Locate the cell with the specified text and output its (X, Y) center coordinate. 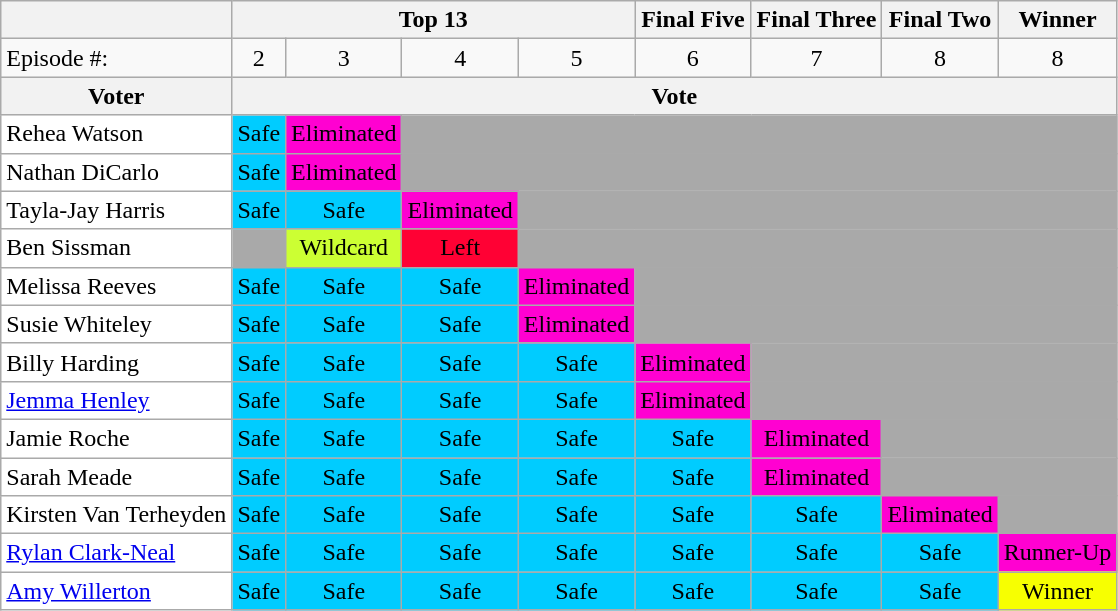
Rylan Clark-Neal (116, 553)
Amy Willerton (116, 591)
Final Two (940, 20)
3 (344, 58)
Voter (116, 96)
Nathan DiCarlo (116, 172)
Rehea Watson (116, 134)
Billy Harding (116, 362)
2 (259, 58)
Melissa Reeves (116, 286)
Top 13 (434, 20)
Wildcard (344, 248)
Kirsten Van Terheyden (116, 515)
Tayla-Jay Harris (116, 210)
Runner-Up (1058, 553)
6 (693, 58)
4 (460, 58)
Sarah Meade (116, 477)
Susie Whiteley (116, 324)
Final Five (693, 20)
Vote (674, 96)
Jamie Roche (116, 438)
Left (460, 248)
7 (816, 58)
Jemma Henley (116, 400)
Episode #: (116, 58)
5 (576, 58)
Ben Sissman (116, 248)
Final Three (816, 20)
